Output the (x, y) coordinate of the center of the cell containing the given text.  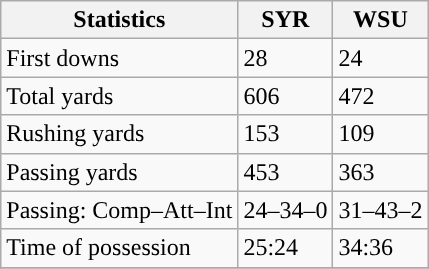
606 (286, 96)
25:24 (286, 248)
34:36 (380, 248)
453 (286, 172)
24 (380, 58)
31–43–2 (380, 210)
Passing yards (120, 172)
24–34–0 (286, 210)
Rushing yards (120, 134)
472 (380, 96)
WSU (380, 20)
Time of possession (120, 248)
Passing: Comp–Att–Int (120, 210)
Total yards (120, 96)
109 (380, 134)
First downs (120, 58)
363 (380, 172)
Statistics (120, 20)
28 (286, 58)
SYR (286, 20)
153 (286, 134)
